Capture the cell that displays the provided text and extract its [X, Y] central coordinate. 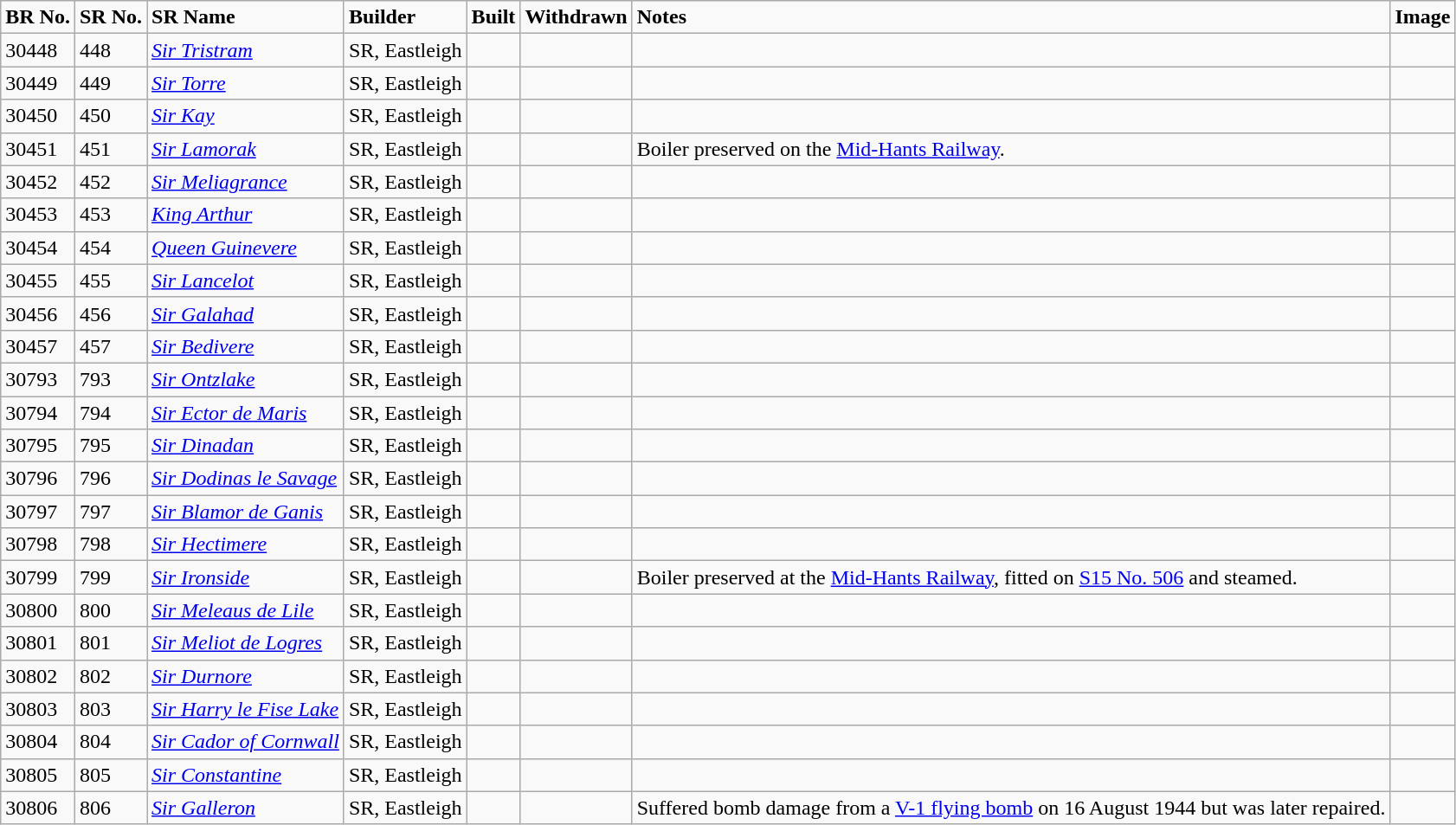
794 [111, 413]
30449 [38, 83]
806 [111, 808]
Sir Dinadan [246, 446]
Built [493, 17]
800 [111, 610]
456 [111, 313]
Builder [405, 17]
801 [111, 643]
30804 [38, 742]
449 [111, 83]
SR Name [246, 17]
793 [111, 379]
30801 [38, 643]
30452 [38, 182]
30797 [38, 512]
Sir Kay [246, 116]
448 [111, 50]
SR No. [111, 17]
30798 [38, 545]
797 [111, 512]
805 [111, 775]
30799 [38, 577]
Sir Dodinas le Savage [246, 479]
Withdrawn [577, 17]
457 [111, 346]
Sir Galahad [246, 313]
30453 [38, 215]
Queen Guinevere [246, 248]
450 [111, 116]
454 [111, 248]
Boiler preserved on the Mid-Hants Railway. [1011, 149]
30454 [38, 248]
802 [111, 676]
30793 [38, 379]
455 [111, 280]
452 [111, 182]
798 [111, 545]
30456 [38, 313]
Sir Ontzlake [246, 379]
30451 [38, 149]
30455 [38, 280]
Image [1423, 17]
Sir Tristram [246, 50]
Sir Ector de Maris [246, 413]
795 [111, 446]
Sir Harry le Fise Lake [246, 709]
Sir Lamorak [246, 149]
Sir Ironside [246, 577]
30457 [38, 346]
30802 [38, 676]
804 [111, 742]
30794 [38, 413]
30795 [38, 446]
Sir Meliot de Logres [246, 643]
Boiler preserved at the Mid-Hants Railway, fitted on S15 No. 506 and steamed. [1011, 577]
796 [111, 479]
King Arthur [246, 215]
30803 [38, 709]
30796 [38, 479]
30806 [38, 808]
451 [111, 149]
Sir Galleron [246, 808]
Sir Meleaus de Lile [246, 610]
Suffered bomb damage from a V-1 flying bomb on 16 August 1944 but was later repaired. [1011, 808]
453 [111, 215]
BR No. [38, 17]
Sir Torre [246, 83]
Notes [1011, 17]
Sir Hectimere [246, 545]
Sir Durnore [246, 676]
Sir Constantine [246, 775]
799 [111, 577]
Sir Cador of Cornwall [246, 742]
Sir Bedivere [246, 346]
Sir Meliagrance [246, 182]
30450 [38, 116]
30448 [38, 50]
Sir Lancelot [246, 280]
30805 [38, 775]
30800 [38, 610]
Sir Blamor de Ganis [246, 512]
803 [111, 709]
